Output the [x, y] coordinate of the center of the cell containing the given text.  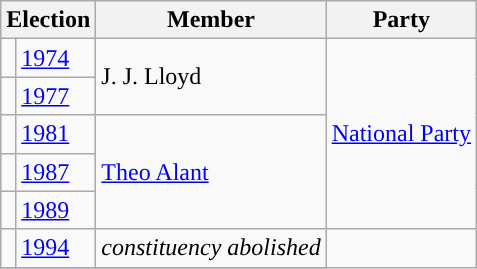
1977 [56, 96]
J. J. Lloyd [211, 77]
1987 [56, 172]
Theo Alant [211, 172]
Party [401, 20]
Election [48, 20]
Member [211, 20]
1994 [56, 248]
1989 [56, 210]
National Party [401, 134]
1974 [56, 58]
1981 [56, 134]
constituency abolished [211, 248]
